Capture the cell that displays the provided text and extract its [x, y] central coordinate. 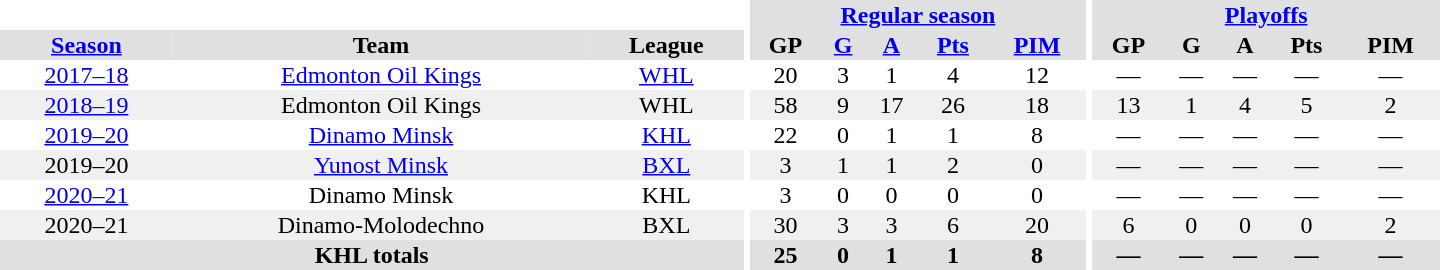
18 [1038, 105]
Regular season [918, 15]
Yunost Minsk [381, 165]
2017–18 [86, 75]
25 [785, 255]
30 [785, 225]
9 [844, 105]
58 [785, 105]
2018–19 [86, 105]
Playoffs [1266, 15]
22 [785, 135]
13 [1128, 105]
Season [86, 45]
KHL totals [372, 255]
League [666, 45]
12 [1038, 75]
Team [381, 45]
5 [1306, 105]
Dinamo-Molodechno [381, 225]
26 [952, 105]
17 [892, 105]
